For the text-containing cell, return its midpoint in (X, Y) coordinate format. 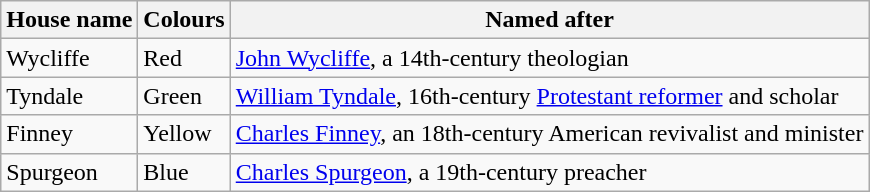
Wycliffe (70, 58)
William Tyndale, 16th-century Protestant reformer and scholar (550, 96)
Yellow (184, 134)
John Wycliffe, a 14th-century theologian (550, 58)
House name (70, 20)
Blue (184, 172)
Red (184, 58)
Colours (184, 20)
Named after (550, 20)
Tyndale (70, 96)
Charles Spurgeon, a 19th-century preacher (550, 172)
Green (184, 96)
Finney (70, 134)
Spurgeon (70, 172)
Charles Finney, an 18th-century American revivalist and minister (550, 134)
